Output the (x, y) coordinate of the center of the cell containing the given text.  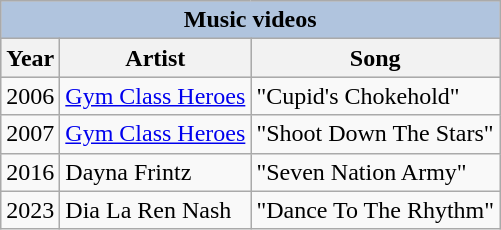
Music videos (250, 20)
"Seven Nation Army" (376, 172)
Dia La Ren Nash (156, 210)
Artist (156, 58)
2023 (30, 210)
2007 (30, 134)
Dayna Frintz (156, 172)
Song (376, 58)
2016 (30, 172)
2006 (30, 96)
"Dance To The Rhythm" (376, 210)
"Cupid's Chokehold" (376, 96)
Year (30, 58)
"Shoot Down The Stars" (376, 134)
